From the cell containing the given text, extract its center point as (X, Y) coordinate. 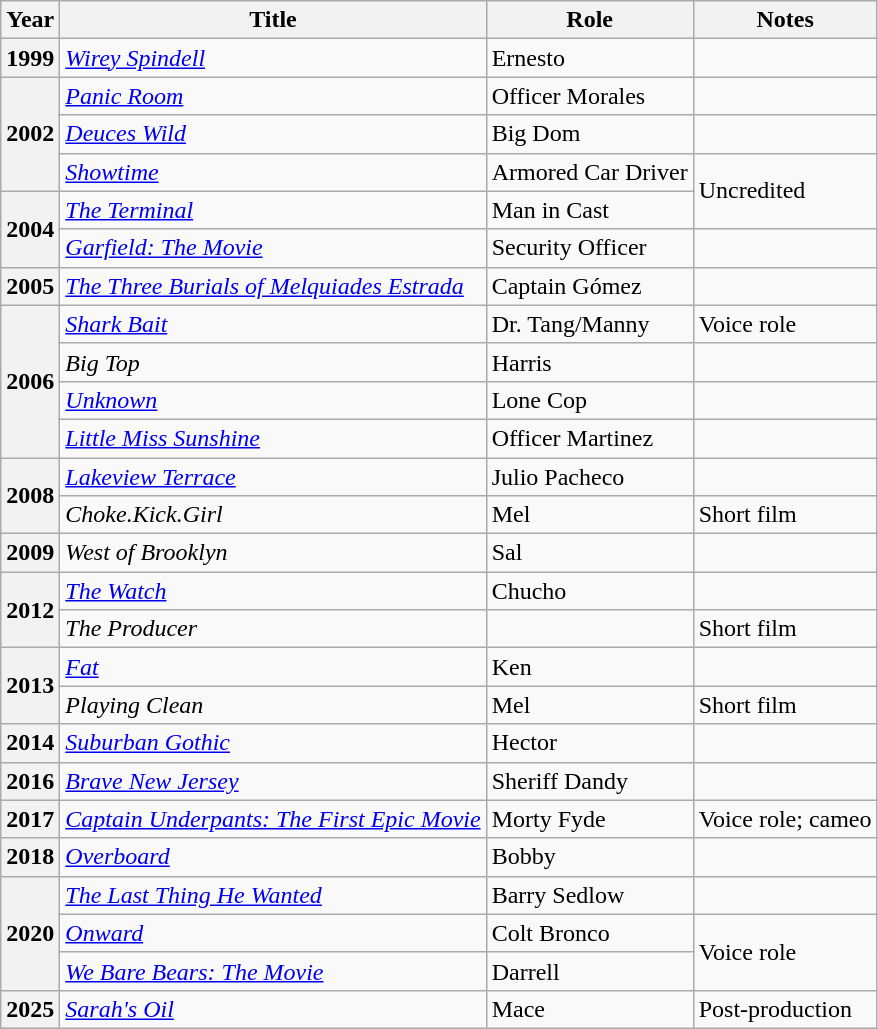
Security Officer (590, 248)
Suburban Gothic (273, 743)
2017 (30, 819)
The Terminal (273, 210)
2004 (30, 229)
We Bare Bears: The Movie (273, 971)
Harris (590, 362)
Sheriff Dandy (590, 781)
Lakeview Terrace (273, 477)
Onward (273, 933)
Notes (785, 20)
West of Brooklyn (273, 553)
Title (273, 20)
Mace (590, 1009)
Sarah's Oil (273, 1009)
Brave New Jersey (273, 781)
Captain Gómez (590, 286)
Ernesto (590, 58)
Fat (273, 667)
Colt Bronco (590, 933)
Wirey Spindell (273, 58)
Little Miss Sunshine (273, 438)
2020 (30, 933)
2013 (30, 686)
2008 (30, 496)
Julio Pacheco (590, 477)
2005 (30, 286)
Dr. Tang/Manny (590, 324)
Lone Cop (590, 400)
Garfield: The Movie (273, 248)
Captain Underpants: The First Epic Movie (273, 819)
Sal (590, 553)
Officer Morales (590, 96)
Officer Martinez (590, 438)
Panic Room (273, 96)
Hector (590, 743)
The Last Thing He Wanted (273, 895)
Role (590, 20)
Ken (590, 667)
Unknown (273, 400)
1999 (30, 58)
The Three Burials of Melquiades Estrada (273, 286)
Morty Fyde (590, 819)
Post-production (785, 1009)
Big Top (273, 362)
2016 (30, 781)
Barry Sedlow (590, 895)
Shark Bait (273, 324)
Year (30, 20)
Armored Car Driver (590, 172)
The Producer (273, 629)
2025 (30, 1009)
Deuces Wild (273, 134)
Overboard (273, 857)
2002 (30, 134)
Man in Cast (590, 210)
Playing Clean (273, 705)
2014 (30, 743)
2012 (30, 610)
Choke.Kick.Girl (273, 515)
The Watch (273, 591)
Big Dom (590, 134)
Bobby (590, 857)
Showtime (273, 172)
Chucho (590, 591)
2006 (30, 381)
2009 (30, 553)
Uncredited (785, 191)
Voice role; cameo (785, 819)
Darrell (590, 971)
2018 (30, 857)
